Provide the [x, y] coordinate of the cell's center where the given text is located.  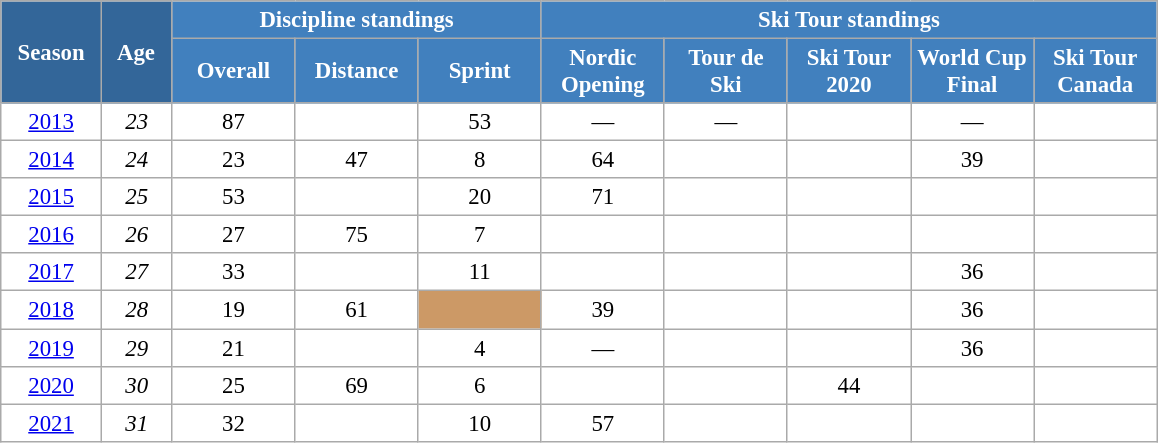
2016 [52, 235]
24 [136, 160]
Distance [356, 72]
2021 [52, 423]
10 [480, 423]
75 [356, 235]
2017 [52, 273]
71 [602, 197]
Ski Tour2020 [848, 72]
87 [234, 122]
61 [356, 310]
2019 [52, 348]
Ski Tour standings [848, 20]
NordicOpening [602, 72]
32 [234, 423]
2020 [52, 385]
20 [480, 197]
2013 [52, 122]
4 [480, 348]
44 [848, 385]
57 [602, 423]
Ski TourCanada [1096, 72]
8 [480, 160]
2014 [52, 160]
Overall [234, 72]
29 [136, 348]
47 [356, 160]
6 [480, 385]
31 [136, 423]
69 [356, 385]
Season [52, 52]
2015 [52, 197]
28 [136, 310]
19 [234, 310]
7 [480, 235]
Tour deSki [726, 72]
64 [602, 160]
2018 [52, 310]
Sprint [480, 72]
Discipline standings [356, 20]
33 [234, 273]
Age [136, 52]
21 [234, 348]
11 [480, 273]
30 [136, 385]
26 [136, 235]
World CupFinal [972, 72]
